Return (x, y) of the center of cell containing provided text 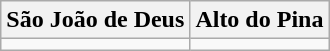
São João de Deus (96, 20)
Alto do Pina (260, 20)
